Find where the given text appears and provide that cell's center as (X, Y) coordinate. 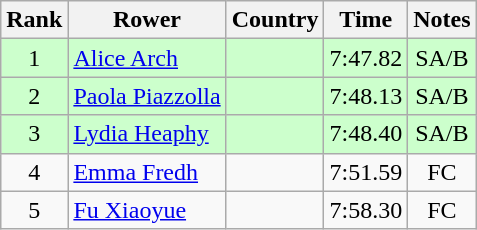
Lydia Heaphy (147, 134)
3 (34, 134)
Rower (147, 20)
7:51.59 (366, 172)
7:48.13 (366, 96)
Country (275, 20)
5 (34, 210)
7:58.30 (366, 210)
Time (366, 20)
4 (34, 172)
Alice Arch (147, 58)
Notes (442, 20)
7:47.82 (366, 58)
Fu Xiaoyue (147, 210)
Emma Fredh (147, 172)
Rank (34, 20)
7:48.40 (366, 134)
Paola Piazzolla (147, 96)
1 (34, 58)
2 (34, 96)
